For the text-containing cell, return its midpoint in (x, y) coordinate format. 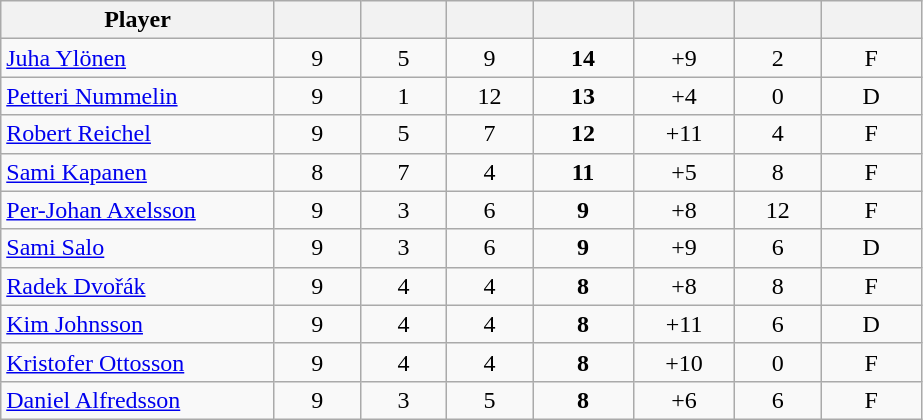
13 (582, 96)
+5 (684, 172)
1 (403, 96)
2 (778, 58)
+4 (684, 96)
14 (582, 58)
+6 (684, 400)
Sami Kapanen (138, 172)
Petteri Nummelin (138, 96)
Kristofer Ottosson (138, 362)
Sami Salo (138, 248)
Per-Johan Axelsson (138, 210)
11 (582, 172)
Radek Dvořák (138, 286)
Player (138, 20)
Juha Ylönen (138, 58)
+10 (684, 362)
Robert Reichel (138, 134)
Daniel Alfredsson (138, 400)
Kim Johnsson (138, 324)
